For the text-containing cell, return its midpoint in (X, Y) coordinate format. 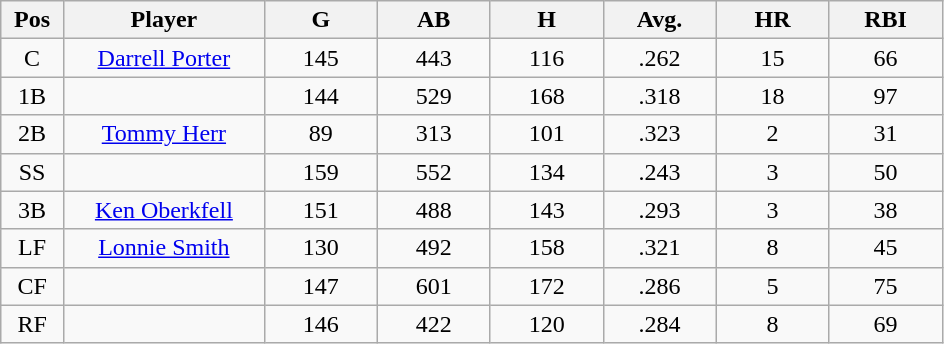
69 (886, 324)
443 (434, 58)
422 (434, 324)
5 (772, 286)
172 (546, 286)
120 (546, 324)
H (546, 20)
.243 (660, 172)
AB (434, 20)
147 (320, 286)
2B (32, 134)
Lonnie Smith (164, 248)
116 (546, 58)
38 (886, 210)
.286 (660, 286)
101 (546, 134)
G (320, 20)
.293 (660, 210)
Darrell Porter (164, 58)
89 (320, 134)
.323 (660, 134)
CF (32, 286)
.318 (660, 96)
529 (434, 96)
151 (320, 210)
.284 (660, 324)
552 (434, 172)
Pos (32, 20)
RBI (886, 20)
50 (886, 172)
488 (434, 210)
75 (886, 286)
LF (32, 248)
158 (546, 248)
Tommy Herr (164, 134)
159 (320, 172)
3B (32, 210)
144 (320, 96)
601 (434, 286)
Player (164, 20)
492 (434, 248)
31 (886, 134)
18 (772, 96)
SS (32, 172)
Avg. (660, 20)
45 (886, 248)
1B (32, 96)
145 (320, 58)
66 (886, 58)
313 (434, 134)
Ken Oberkfell (164, 210)
130 (320, 248)
146 (320, 324)
HR (772, 20)
C (32, 58)
134 (546, 172)
RF (32, 324)
15 (772, 58)
97 (886, 96)
.321 (660, 248)
143 (546, 210)
.262 (660, 58)
2 (772, 134)
168 (546, 96)
